Determine the [X, Y] coordinate at the center of the cell enclosing the given text.  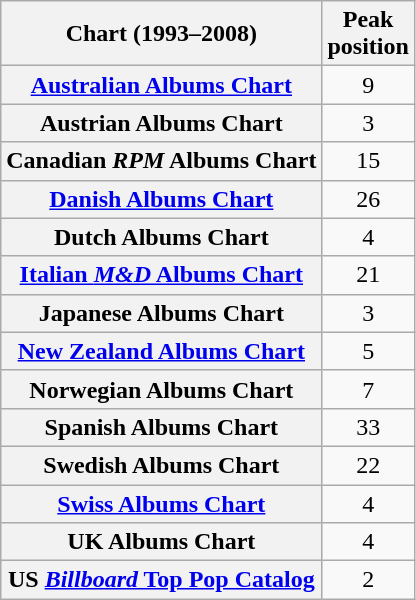
Norwegian Albums Chart [162, 389]
21 [368, 275]
Dutch Albums Chart [162, 237]
Peakposition [368, 34]
26 [368, 199]
22 [368, 465]
Australian Albums Chart [162, 85]
UK Albums Chart [162, 542]
US Billboard Top Pop Catalog [162, 580]
15 [368, 161]
7 [368, 389]
Spanish Albums Chart [162, 427]
33 [368, 427]
Canadian RPM Albums Chart [162, 161]
9 [368, 85]
Japanese Albums Chart [162, 313]
New Zealand Albums Chart [162, 351]
5 [368, 351]
Italian M&D Albums Chart [162, 275]
Austrian Albums Chart [162, 123]
Chart (1993–2008) [162, 34]
Swedish Albums Chart [162, 465]
Swiss Albums Chart [162, 503]
Danish Albums Chart [162, 199]
2 [368, 580]
